Search for the cell housing the specified text and yield its [X, Y] center coordinate. 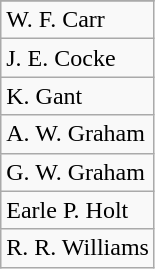
W. F. Carr [78, 20]
A. W. Graham [78, 134]
K. Gant [78, 96]
Earle P. Holt [78, 210]
G. W. Graham [78, 172]
J. E. Cocke [78, 58]
R. R. Williams [78, 248]
